Locate the cell with the specified text and output its (x, y) center coordinate. 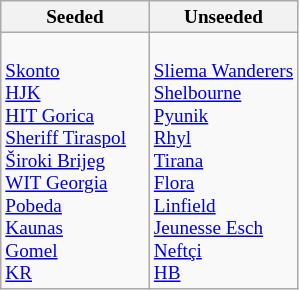
Sliema Wanderers Shelbourne Pyunik Rhyl Tirana Flora Linfield Jeunesse Esch Neftçi HB (223, 160)
Seeded (75, 17)
Skonto HJK HIT Gorica Sheriff Tiraspol Široki Brijeg WIT Georgia Pobeda Kaunas Gomel KR (75, 160)
Unseeded (223, 17)
